Identify which cell holds the provided text, then report its (x, y) central coordinate. 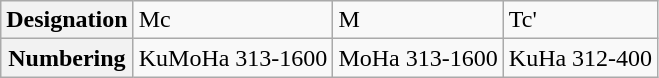
Numbering (67, 58)
Mc (233, 20)
KuMoHa 313-1600 (233, 58)
Tc' (580, 20)
M (418, 20)
MoHa 313-1600 (418, 58)
KuHa 312-400 (580, 58)
Designation (67, 20)
